Determine the (x, y) coordinate at the center of the cell enclosing the given text.  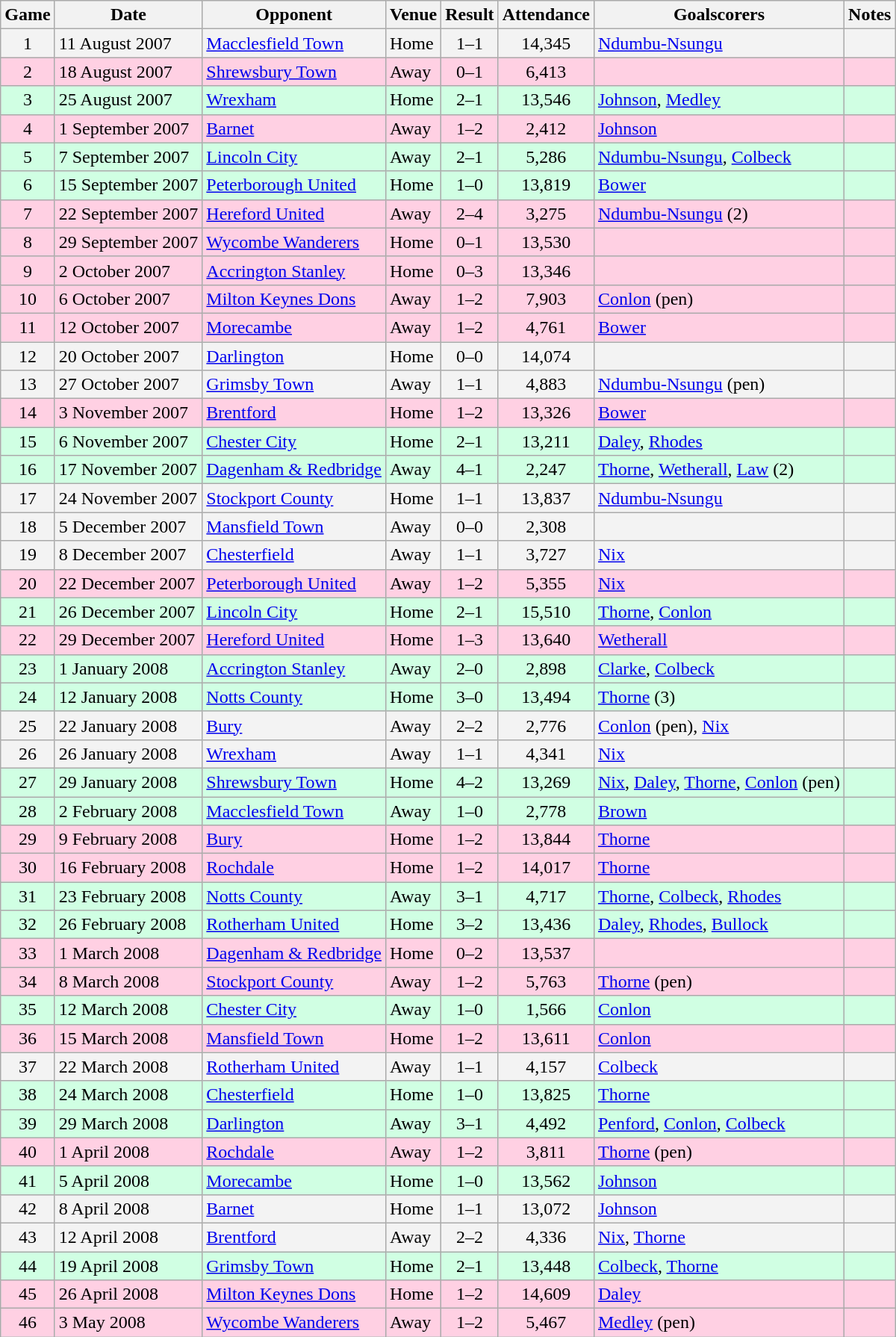
24 (28, 697)
Date (128, 15)
13,072 (546, 1209)
11 (28, 327)
31 (28, 896)
28 (28, 810)
13,837 (546, 498)
Thorne, Colbeck, Rhodes (718, 896)
26 December 2007 (128, 612)
4,761 (546, 327)
26 (28, 754)
13,530 (546, 242)
2 October 2007 (128, 270)
35 (28, 1010)
1 March 2008 (128, 953)
13,211 (546, 441)
12 January 2008 (128, 697)
2–0 (470, 668)
33 (28, 953)
Johnson, Medley (718, 100)
13,640 (546, 640)
5,286 (546, 157)
3 May 2008 (128, 1323)
15 (28, 441)
19 April 2008 (128, 1266)
Penford, Conlon, Colbeck (718, 1123)
5,355 (546, 583)
13,346 (546, 270)
13,562 (546, 1180)
Nix, Daley, Thorne, Conlon (pen) (718, 782)
30 (28, 868)
5,467 (546, 1323)
18 (28, 527)
6 November 2007 (128, 441)
13,326 (546, 413)
Ndumbu-Nsungu (2) (718, 214)
3 (28, 100)
23 (28, 668)
Conlon (pen), Nix (718, 725)
46 (28, 1323)
13,269 (546, 782)
29 September 2007 (128, 242)
14,345 (546, 43)
22 March 2008 (128, 1067)
12 April 2008 (128, 1237)
17 November 2007 (128, 470)
Nix, Thorne (718, 1237)
24 November 2007 (128, 498)
2,898 (546, 668)
1 April 2008 (128, 1152)
Colbeck, Thorne (718, 1266)
20 October 2007 (128, 356)
Thorne, Conlon (718, 612)
7 September 2007 (128, 157)
13,819 (546, 185)
29 (28, 840)
Medley (pen) (718, 1323)
39 (28, 1123)
Opponent (294, 15)
Daley, Rhodes, Bullock (718, 925)
29 December 2007 (128, 640)
2 February 2008 (128, 810)
2,308 (546, 527)
8 December 2007 (128, 555)
26 January 2008 (128, 754)
10 (28, 299)
Thorne (3) (718, 697)
8 March 2008 (128, 981)
18 August 2007 (128, 72)
13,844 (546, 840)
12 October 2007 (128, 327)
26 April 2008 (128, 1294)
12 (28, 356)
15 March 2008 (128, 1038)
5 (28, 157)
13,436 (546, 925)
22 January 2008 (128, 725)
Goalscorers (718, 15)
22 September 2007 (128, 214)
Wetherall (718, 640)
15 September 2007 (128, 185)
Daley (718, 1294)
5 April 2008 (128, 1180)
29 March 2008 (128, 1123)
3,275 (546, 214)
37 (28, 1067)
Thorne, Wetherall, Law (2) (718, 470)
12 March 2008 (128, 1010)
13,537 (546, 953)
42 (28, 1209)
3,811 (546, 1152)
2,778 (546, 810)
3–0 (470, 697)
4,157 (546, 1067)
Game (28, 15)
21 (28, 612)
8 April 2008 (128, 1209)
13,611 (546, 1038)
1 (28, 43)
Ndumbu-Nsungu, Colbeck (718, 157)
22 (28, 640)
2,412 (546, 128)
1–3 (470, 640)
Notes (870, 15)
24 March 2008 (128, 1095)
4,717 (546, 896)
22 December 2007 (128, 583)
26 February 2008 (128, 925)
2–4 (470, 214)
Result (470, 15)
32 (28, 925)
5,763 (546, 981)
Conlon (pen) (718, 299)
4,341 (546, 754)
6 October 2007 (128, 299)
13,825 (546, 1095)
Venue (413, 15)
43 (28, 1237)
25 August 2007 (128, 100)
4,883 (546, 385)
4 (28, 128)
38 (28, 1095)
2 (28, 72)
3–2 (470, 925)
Ndumbu-Nsungu (pen) (718, 385)
20 (28, 583)
1,566 (546, 1010)
3 November 2007 (128, 413)
14,074 (546, 356)
2,776 (546, 725)
8 (28, 242)
23 February 2008 (128, 896)
14 (28, 413)
16 February 2008 (128, 868)
25 (28, 725)
11 August 2007 (128, 43)
6 (28, 185)
7 (28, 214)
13,494 (546, 697)
19 (28, 555)
Brown (718, 810)
4,336 (546, 1237)
Colbeck (718, 1067)
6,413 (546, 72)
45 (28, 1294)
1 January 2008 (128, 668)
34 (28, 981)
3,727 (546, 555)
13,448 (546, 1266)
16 (28, 470)
7,903 (546, 299)
4–2 (470, 782)
4,492 (546, 1123)
44 (28, 1266)
27 October 2007 (128, 385)
Daley, Rhodes (718, 441)
0–2 (470, 953)
27 (28, 782)
29 January 2008 (128, 782)
4–1 (470, 470)
0–3 (470, 270)
13,546 (546, 100)
36 (28, 1038)
15,510 (546, 612)
14,609 (546, 1294)
41 (28, 1180)
40 (28, 1152)
17 (28, 498)
Clarke, Colbeck (718, 668)
5 December 2007 (128, 527)
9 February 2008 (128, 840)
1 September 2007 (128, 128)
13 (28, 385)
2,247 (546, 470)
Attendance (546, 15)
9 (28, 270)
14,017 (546, 868)
